For the text-containing cell, return its midpoint in [x, y] coordinate format. 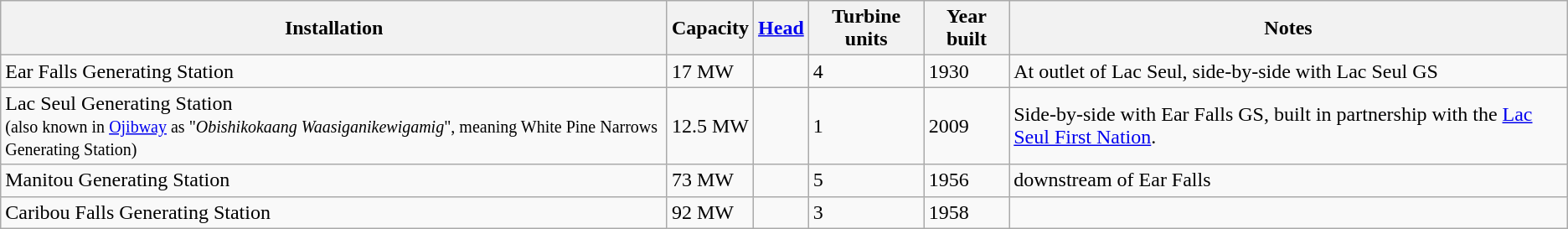
12.5 MW [710, 126]
Manitou Generating Station [334, 180]
Year built [967, 29]
Lac Seul Generating Station(also known in Ojibway as "Obishikokaang Waasiganikewigamig", meaning White Pine Narrows Generating Station) [334, 126]
Ear Falls Generating Station [334, 71]
4 [866, 71]
1956 [967, 180]
73 MW [710, 180]
92 MW [710, 212]
1958 [967, 212]
Capacity [710, 29]
At outlet of Lac Seul, side-by-side with Lac Seul GS [1288, 71]
Turbine units [866, 29]
Side-by-side with Ear Falls GS, built in partnership with the Lac Seul First Nation. [1288, 126]
5 [866, 180]
3 [866, 212]
17 MW [710, 71]
1 [866, 126]
1930 [967, 71]
2009 [967, 126]
Notes [1288, 29]
Head [781, 29]
downstream of Ear Falls [1288, 180]
Installation [334, 29]
Caribou Falls Generating Station [334, 212]
